Return (X, Y) of the center of cell containing provided text 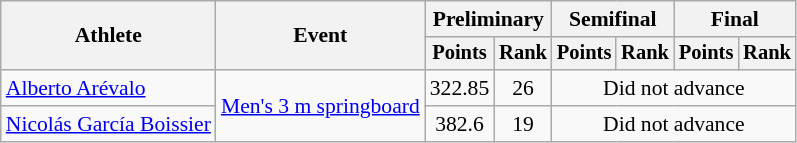
Athlete (108, 36)
Semifinal (613, 19)
Preliminary (488, 19)
322.85 (460, 88)
Nicolás García Boissier (108, 124)
Final (735, 19)
26 (523, 88)
Event (320, 36)
382.6 (460, 124)
19 (523, 124)
Alberto Arévalo (108, 88)
Men's 3 m springboard (320, 106)
